Identify which cell holds the provided text, then report its (X, Y) central coordinate. 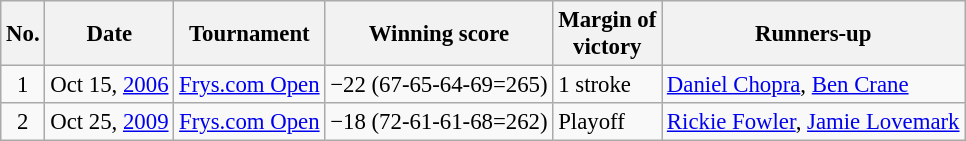
−22 (67-65-64-69=265) (439, 85)
Winning score (439, 34)
Runners-up (814, 34)
1 stroke (608, 85)
Oct 25, 2009 (110, 122)
Daniel Chopra, Ben Crane (814, 85)
Rickie Fowler, Jamie Lovemark (814, 122)
2 (23, 122)
−18 (72-61-61-68=262) (439, 122)
Date (110, 34)
1 (23, 85)
Tournament (250, 34)
Oct 15, 2006 (110, 85)
Playoff (608, 122)
No. (23, 34)
Margin ofvictory (608, 34)
